Find where the given text appears and provide that cell's center as [X, Y] coordinate. 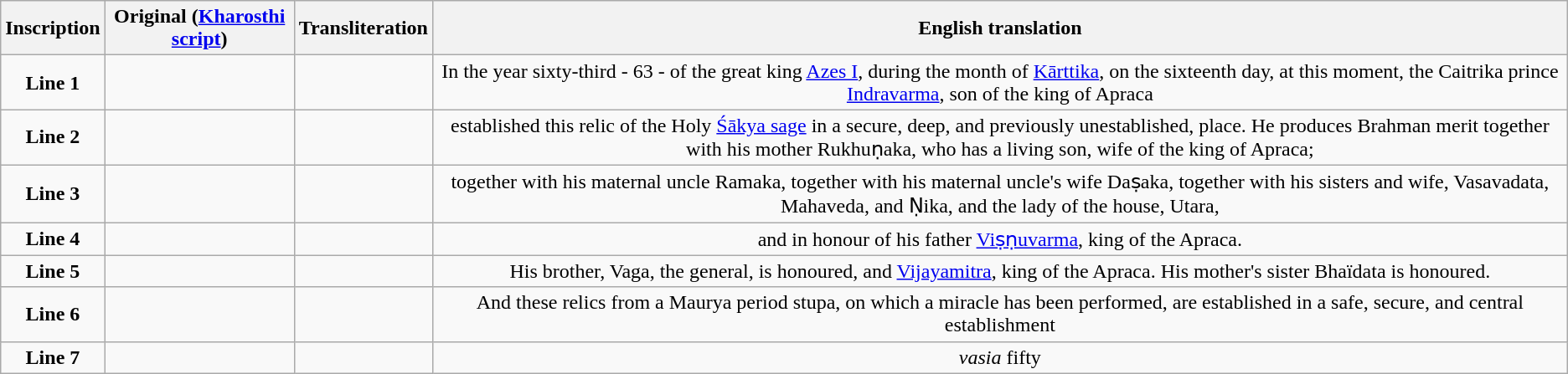
Inscription [53, 28]
Line 3 [53, 193]
vasia fifty [1000, 357]
Transliteration [364, 28]
Line 6 [53, 315]
and in honour of his father Viṣṇuvarma, king of the Apraca. [1000, 239]
Line 5 [53, 271]
His brother, Vaga, the general, is honoured, and Vijayamitra, king of the Apraca. His mother's sister Bhaïdata is honoured. [1000, 271]
English translation [1000, 28]
And these relics from a Maurya period stupa, on which a miracle has been performed, are established in a safe, secure, and central establishment [1000, 315]
Line 2 [53, 137]
Line 1 [53, 82]
Line 7 [53, 357]
Line 4 [53, 239]
Original (Kharosthi script) [199, 28]
